Identify which cell holds the provided text, then report its (X, Y) central coordinate. 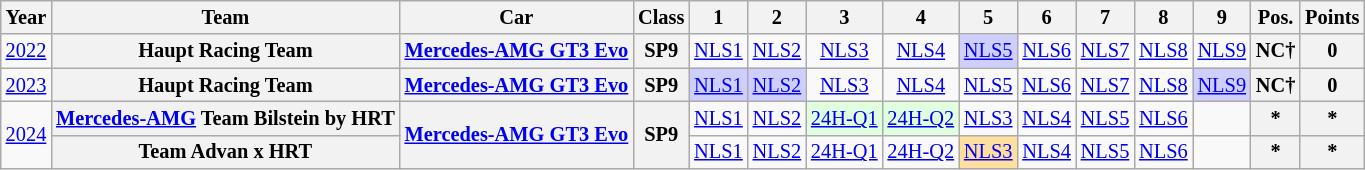
6 (1046, 17)
1 (718, 17)
9 (1222, 17)
2023 (26, 85)
3 (844, 17)
2 (777, 17)
Class (661, 17)
4 (921, 17)
Team Advan x HRT (225, 152)
5 (988, 17)
Year (26, 17)
8 (1163, 17)
7 (1105, 17)
Car (517, 17)
Mercedes-AMG Team Bilstein by HRT (225, 118)
2022 (26, 51)
Team (225, 17)
Pos. (1276, 17)
2024 (26, 134)
Points (1332, 17)
